Provide the [X, Y] coordinate of the cell's center where the given text is located.  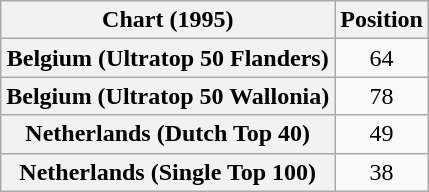
Chart (1995) [168, 20]
Belgium (Ultratop 50 Wallonia) [168, 96]
Belgium (Ultratop 50 Flanders) [168, 58]
Netherlands (Single Top 100) [168, 172]
Netherlands (Dutch Top 40) [168, 134]
49 [382, 134]
38 [382, 172]
78 [382, 96]
64 [382, 58]
Position [382, 20]
